Scan for the cell matching the given text and deliver its (X, Y) coordinate at center. 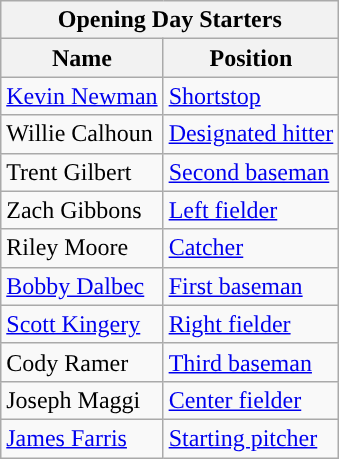
Right fielder (251, 324)
Joseph Maggi (82, 400)
Opening Day Starters (170, 20)
James Farris (82, 438)
Cody Ramer (82, 362)
Starting pitcher (251, 438)
Third baseman (251, 362)
Second baseman (251, 172)
Shortstop (251, 96)
Position (251, 58)
Willie Calhoun (82, 134)
First baseman (251, 286)
Bobby Dalbec (82, 286)
Left fielder (251, 210)
Riley Moore (82, 248)
Trent Gilbert (82, 172)
Scott Kingery (82, 324)
Designated hitter (251, 134)
Name (82, 58)
Zach Gibbons (82, 210)
Center fielder (251, 400)
Catcher (251, 248)
Kevin Newman (82, 96)
